Extract the (X, Y) coordinate from the center of the cell holding the provided text.  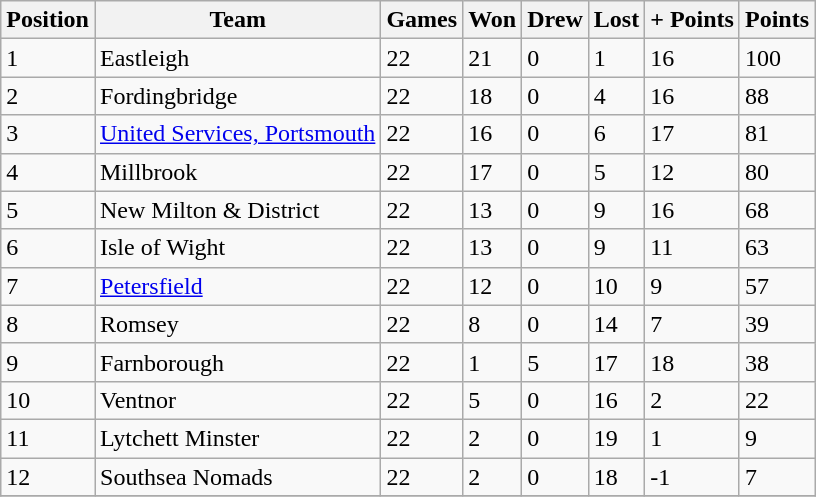
80 (776, 172)
Millbrook (237, 172)
Won (492, 20)
21 (492, 58)
Position (48, 20)
+ Points (692, 20)
39 (776, 324)
100 (776, 58)
New Milton & District (237, 210)
19 (616, 438)
Romsey (237, 324)
Drew (556, 20)
Isle of Wight (237, 248)
United Services, Portsmouth (237, 134)
Points (776, 20)
63 (776, 248)
Petersfield (237, 286)
38 (776, 362)
Games (422, 20)
68 (776, 210)
81 (776, 134)
Ventnor (237, 400)
3 (48, 134)
57 (776, 286)
Farnborough (237, 362)
88 (776, 96)
-1 (692, 477)
Lost (616, 20)
Fordingbridge (237, 96)
14 (616, 324)
Eastleigh (237, 58)
Team (237, 20)
Southsea Nomads (237, 477)
Lytchett Minster (237, 438)
